Determine the (X, Y) coordinate at the center of the cell enclosing the given text.  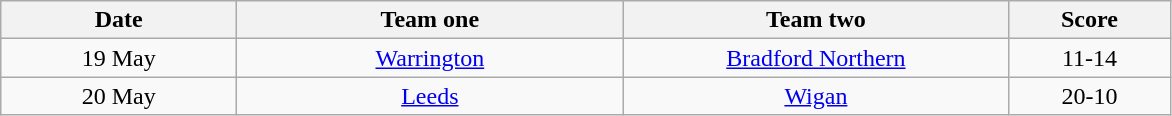
20 May (119, 96)
Warrington (430, 58)
Score (1090, 20)
Wigan (816, 96)
19 May (119, 58)
Date (119, 20)
Leeds (430, 96)
20-10 (1090, 96)
Bradford Northern (816, 58)
11-14 (1090, 58)
Team one (430, 20)
Team two (816, 20)
